Return [x, y] of the center of cell containing provided text 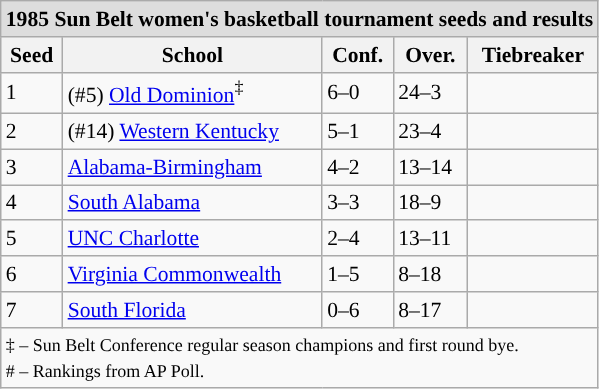
Seed [32, 55]
24–3 [430, 92]
Conf. [358, 55]
South Alabama [193, 203]
2–4 [358, 239]
8–18 [430, 274]
7 [32, 310]
13–11 [430, 239]
23–4 [430, 132]
1 [32, 92]
Over. [430, 55]
4–2 [358, 167]
4 [32, 203]
Tiebreaker [534, 55]
3–3 [358, 203]
5–1 [358, 132]
3 [32, 167]
Virginia Commonwealth [193, 274]
(#14) Western Kentucky [193, 132]
1–5 [358, 274]
UNC Charlotte [193, 239]
8–17 [430, 310]
School [193, 55]
18–9 [430, 203]
6–0 [358, 92]
Alabama-Birmingham [193, 167]
2 [32, 132]
(#5) Old Dominion‡ [193, 92]
‡ – Sun Belt Conference regular season champions and first round bye.# – Rankings from AP Poll. [300, 358]
0–6 [358, 310]
5 [32, 239]
13–14 [430, 167]
1985 Sun Belt women's basketball tournament seeds and results [300, 19]
South Florida [193, 310]
6 [32, 274]
